Capture the cell that displays the provided text and extract its [X, Y] central coordinate. 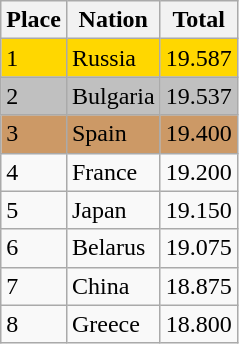
Place [34, 20]
19.537 [198, 96]
Nation [113, 20]
Japan [113, 210]
France [113, 172]
Russia [113, 58]
19.150 [198, 210]
Belarus [113, 248]
China [113, 286]
19.400 [198, 134]
Total [198, 20]
3 [34, 134]
18.800 [198, 324]
7 [34, 286]
Greece [113, 324]
19.587 [198, 58]
Bulgaria [113, 96]
6 [34, 248]
8 [34, 324]
19.075 [198, 248]
Spain [113, 134]
18.875 [198, 286]
5 [34, 210]
2 [34, 96]
19.200 [198, 172]
1 [34, 58]
4 [34, 172]
